Pinpoint the cell where the given text exists, returning its [x, y] midpoint coordinate. 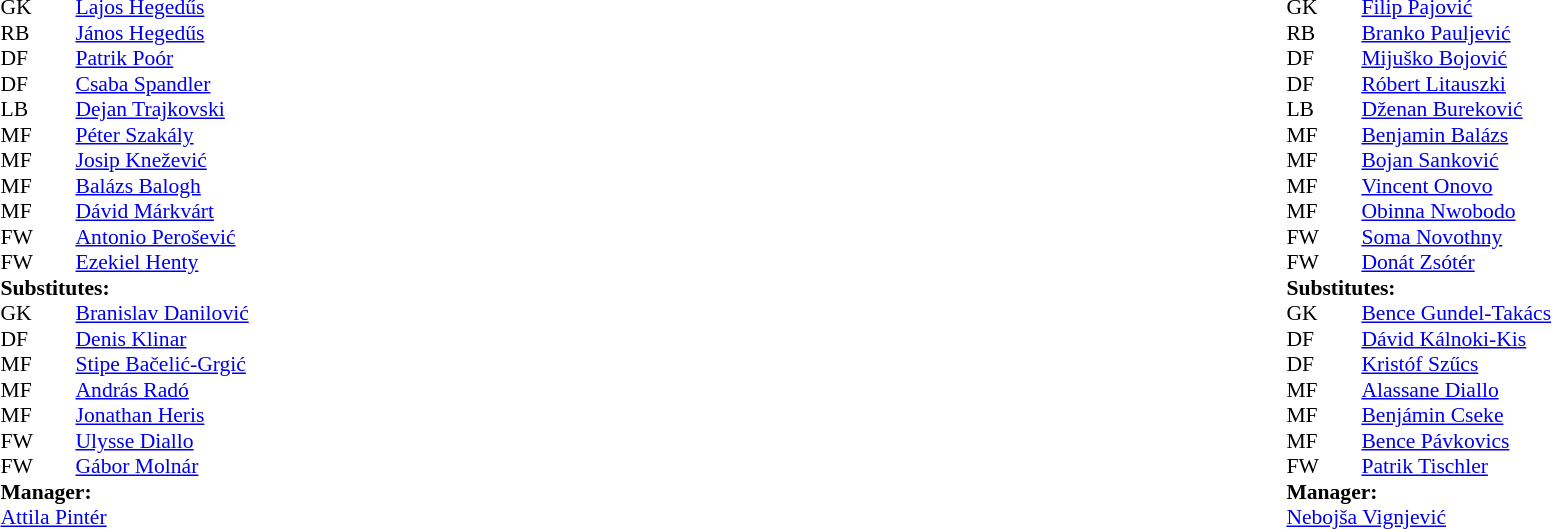
Gábor Molnár [162, 467]
Dávid Kálnoki-Kis [1456, 339]
Bojan Sanković [1456, 161]
Branko Pauljević [1456, 33]
Benjamin Balázs [1456, 135]
Jonathan Heris [162, 415]
Kristóf Szűcs [1456, 365]
Donát Zsótér [1456, 263]
Benjámin Cseke [1456, 415]
Csaba Spandler [162, 84]
Balázs Balogh [162, 186]
Dávid Márkvárt [162, 211]
Vincent Onovo [1456, 186]
Péter Szakály [162, 135]
Ezekiel Henty [162, 263]
Dženan Bureković [1456, 109]
Bence Pávkovics [1456, 441]
Dejan Trajkovski [162, 109]
Denis Klinar [162, 339]
Patrik Tischler [1456, 467]
Soma Novothny [1456, 237]
Róbert Litauszki [1456, 84]
Bence Gundel-Takács [1456, 313]
Antonio Perošević [162, 237]
Branislav Danilović [162, 313]
Mijuško Bojović [1456, 59]
Obinna Nwobodo [1456, 211]
János Hegedűs [162, 33]
Patrik Poór [162, 59]
Ulysse Diallo [162, 441]
Stipe Bačelić-Grgić [162, 365]
András Radó [162, 390]
Alassane Diallo [1456, 390]
Josip Knežević [162, 161]
